Locate the cell with the specified text and output its [X, Y] center coordinate. 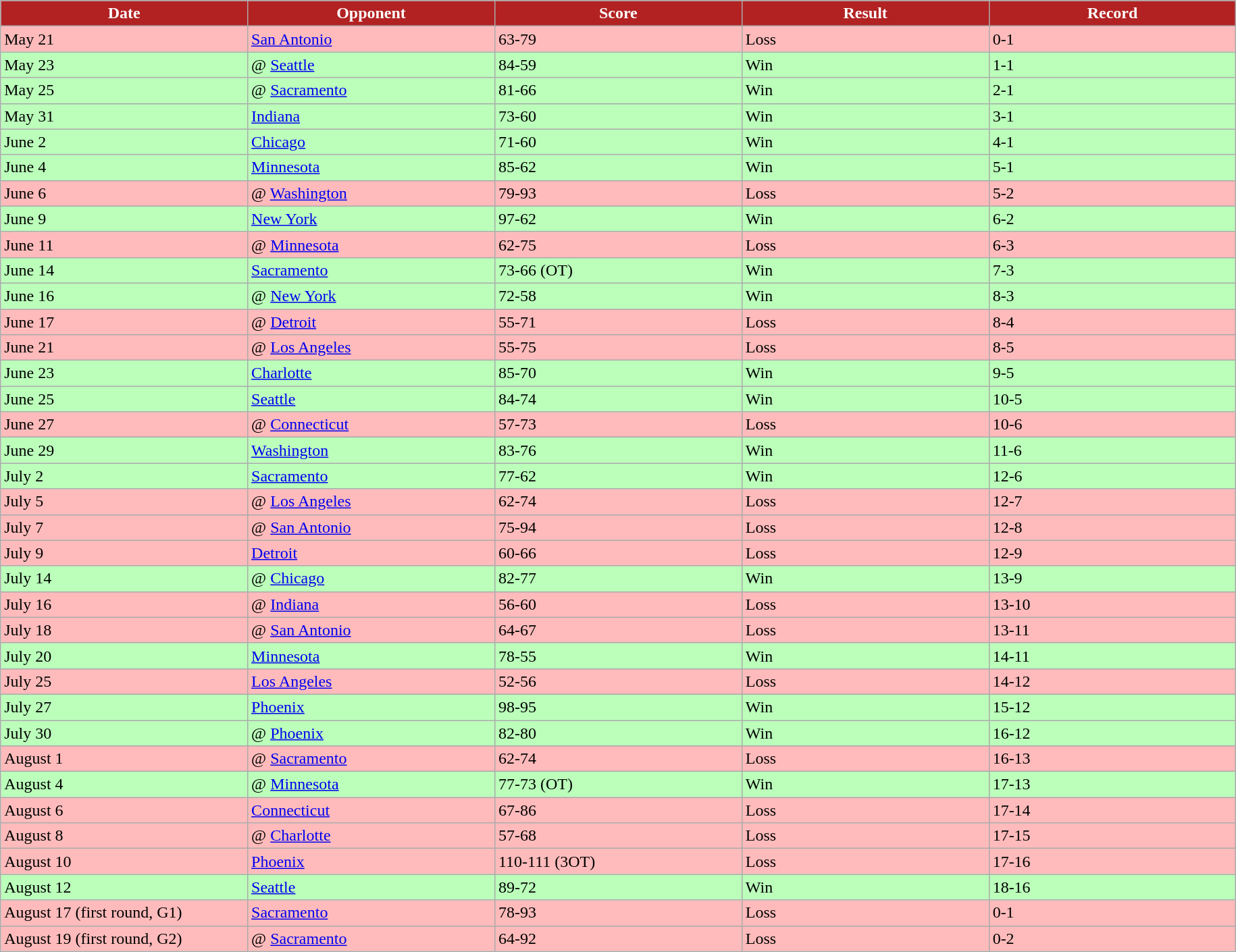
@ Detroit [371, 322]
July 7 [124, 527]
10-5 [1112, 399]
May 21 [124, 39]
6-3 [1112, 244]
17-13 [1112, 785]
@ Indiana [371, 604]
78-55 [618, 656]
8-5 [1112, 348]
Connecticut [371, 810]
57-73 [618, 425]
San Antonio [371, 39]
August 17 (first round, G1) [124, 913]
84-59 [618, 65]
@ Charlotte [371, 836]
52-56 [618, 681]
Result [865, 14]
1-1 [1112, 65]
July 20 [124, 656]
June 25 [124, 399]
August 1 [124, 759]
August 6 [124, 810]
16-13 [1112, 759]
Opponent [371, 14]
97-62 [618, 219]
79-93 [618, 193]
Record [1112, 14]
@ Seattle [371, 65]
18-16 [1112, 887]
62-75 [618, 244]
17-15 [1112, 836]
63-79 [618, 39]
71-60 [618, 142]
73-60 [618, 116]
11-6 [1112, 450]
June 21 [124, 348]
55-75 [618, 348]
June 6 [124, 193]
77-62 [618, 476]
@ Chicago [371, 579]
14-11 [1112, 656]
June 9 [124, 219]
81-66 [618, 90]
60-66 [618, 553]
June 17 [124, 322]
7-3 [1112, 270]
August 12 [124, 887]
8-3 [1112, 296]
May 25 [124, 90]
15-12 [1112, 707]
July 16 [124, 604]
64-67 [618, 630]
8-4 [1112, 322]
85-62 [618, 167]
Washington [371, 450]
13-10 [1112, 604]
June 11 [124, 244]
3-1 [1112, 116]
13-11 [1112, 630]
5-1 [1112, 167]
@ Phoenix [371, 733]
@ Connecticut [371, 425]
June 27 [124, 425]
New York [371, 219]
June 23 [124, 373]
6-2 [1112, 219]
5-2 [1112, 193]
June 16 [124, 296]
Detroit [371, 553]
June 14 [124, 270]
June 2 [124, 142]
July 14 [124, 579]
2-1 [1112, 90]
73-66 (OT) [618, 270]
Los Angeles [371, 681]
August 10 [124, 862]
17-16 [1112, 862]
57-68 [618, 836]
June 29 [124, 450]
August 19 (first round, G2) [124, 938]
67-86 [618, 810]
84-74 [618, 399]
July 9 [124, 553]
July 30 [124, 733]
16-12 [1112, 733]
July 25 [124, 681]
72-58 [618, 296]
13-9 [1112, 579]
98-95 [618, 707]
@ Washington [371, 193]
August 8 [124, 836]
75-94 [618, 527]
Indiana [371, 116]
77-73 (OT) [618, 785]
12-7 [1112, 502]
12-8 [1112, 527]
12-6 [1112, 476]
110-111 (3OT) [618, 862]
@ New York [371, 296]
Score [618, 14]
July 27 [124, 707]
July 5 [124, 502]
0-2 [1112, 938]
July 2 [124, 476]
Charlotte [371, 373]
82-77 [618, 579]
85-70 [618, 373]
May 23 [124, 65]
56-60 [618, 604]
17-14 [1112, 810]
82-80 [618, 733]
78-93 [618, 913]
83-76 [618, 450]
55-71 [618, 322]
July 18 [124, 630]
10-6 [1112, 425]
89-72 [618, 887]
Date [124, 14]
12-9 [1112, 553]
64-92 [618, 938]
May 31 [124, 116]
9-5 [1112, 373]
August 4 [124, 785]
Chicago [371, 142]
14-12 [1112, 681]
June 4 [124, 167]
4-1 [1112, 142]
